Return the (X, Y) coordinate for the center point of the cell that contains the specified text.  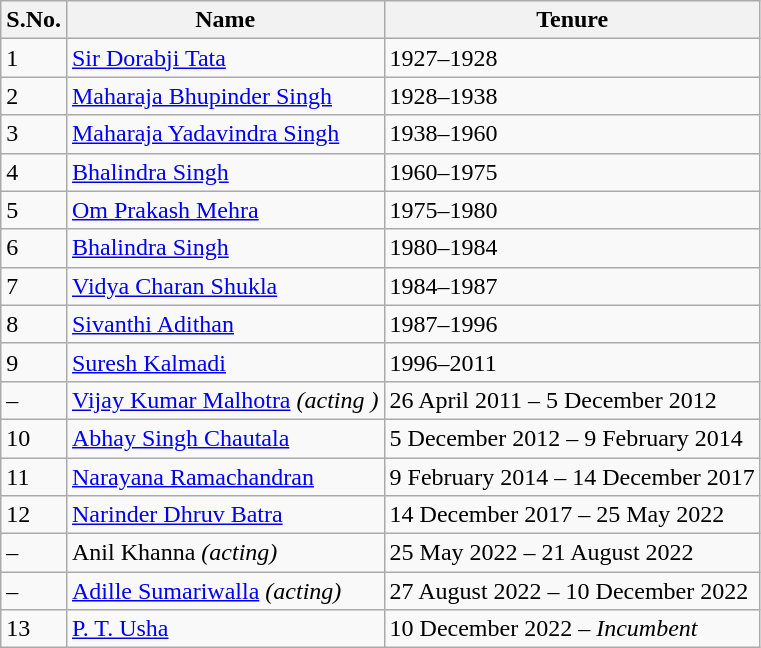
1 (34, 58)
8 (34, 324)
1996–2011 (572, 362)
6 (34, 248)
1938–1960 (572, 134)
S.No. (34, 20)
Maharaja Yadavindra Singh (225, 134)
14 December 2017 – 25 May 2022 (572, 515)
9 (34, 362)
Om Prakash Mehra (225, 210)
Suresh Kalmadi (225, 362)
12 (34, 515)
4 (34, 172)
25 May 2022 – 21 August 2022 (572, 553)
Vidya Charan Shukla (225, 286)
Sivanthi Adithan (225, 324)
Name (225, 20)
1980–1984 (572, 248)
Narinder Dhruv Batra (225, 515)
1975–1980 (572, 210)
1927–1928 (572, 58)
5 December 2012 – 9 February 2014 (572, 438)
3 (34, 134)
9 February 2014 – 14 December 2017 (572, 477)
1984–1987 (572, 286)
P. T. Usha (225, 629)
27 August 2022 – 10 December 2022 (572, 591)
Maharaja Bhupinder Singh (225, 96)
1987–1996 (572, 324)
13 (34, 629)
Narayana Ramachandran (225, 477)
26 April 2011 – 5 December 2012 (572, 400)
Adille Sumariwalla (acting) (225, 591)
Anil Khanna (acting) (225, 553)
5 (34, 210)
1928–1938 (572, 96)
Sir Dorabji Tata (225, 58)
Tenure (572, 20)
Vijay Kumar Malhotra (acting ) (225, 400)
10 (34, 438)
2 (34, 96)
7 (34, 286)
10 December 2022 – Incumbent (572, 629)
Abhay Singh Chautala (225, 438)
11 (34, 477)
1960–1975 (572, 172)
